Scan for the cell matching the given text and deliver its (X, Y) coordinate at center. 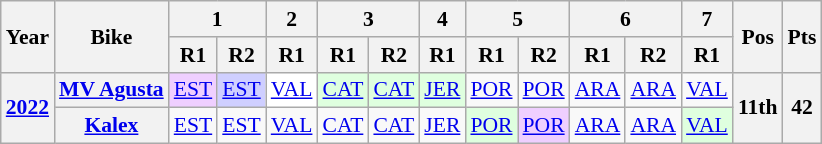
1 (218, 19)
4 (442, 19)
11th (758, 108)
Pts (802, 36)
Bike (112, 36)
6 (626, 19)
2022 (28, 108)
MV Agusta (112, 90)
42 (802, 108)
5 (517, 19)
Pos (758, 36)
Kalex (112, 126)
Year (28, 36)
7 (707, 19)
2 (292, 19)
3 (368, 19)
